Identify which cell holds the provided text, then report its (x, y) central coordinate. 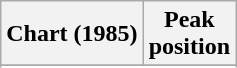
Peakposition (189, 34)
Chart (1985) (72, 34)
